Search for the cell housing the specified text and yield its (x, y) center coordinate. 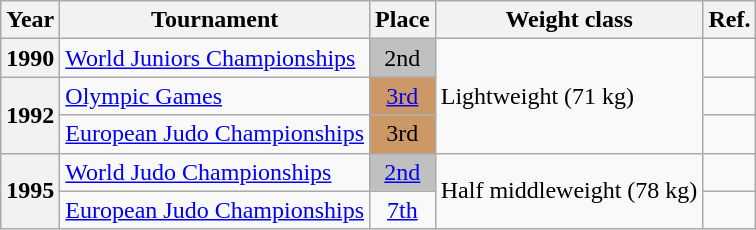
Year (30, 20)
1995 (30, 191)
1990 (30, 58)
World Judo Championships (215, 172)
7th (403, 210)
Olympic Games (215, 96)
Place (403, 20)
World Juniors Championships (215, 58)
Weight class (569, 20)
Tournament (215, 20)
Lightweight (71 kg) (569, 96)
Ref. (730, 20)
Half middleweight (78 kg) (569, 191)
1992 (30, 115)
